Provide the [x, y] coordinate of the cell's center where the given text is located.  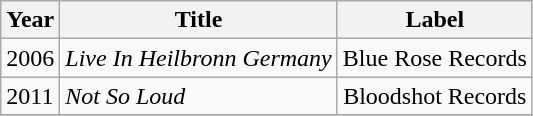
Live In Heilbronn Germany [198, 58]
Not So Loud [198, 96]
Title [198, 20]
Year [30, 20]
Bloodshot Records [434, 96]
2011 [30, 96]
2006 [30, 58]
Blue Rose Records [434, 58]
Label [434, 20]
